Return the [x, y] coordinate for the center point of the cell that contains the specified text.  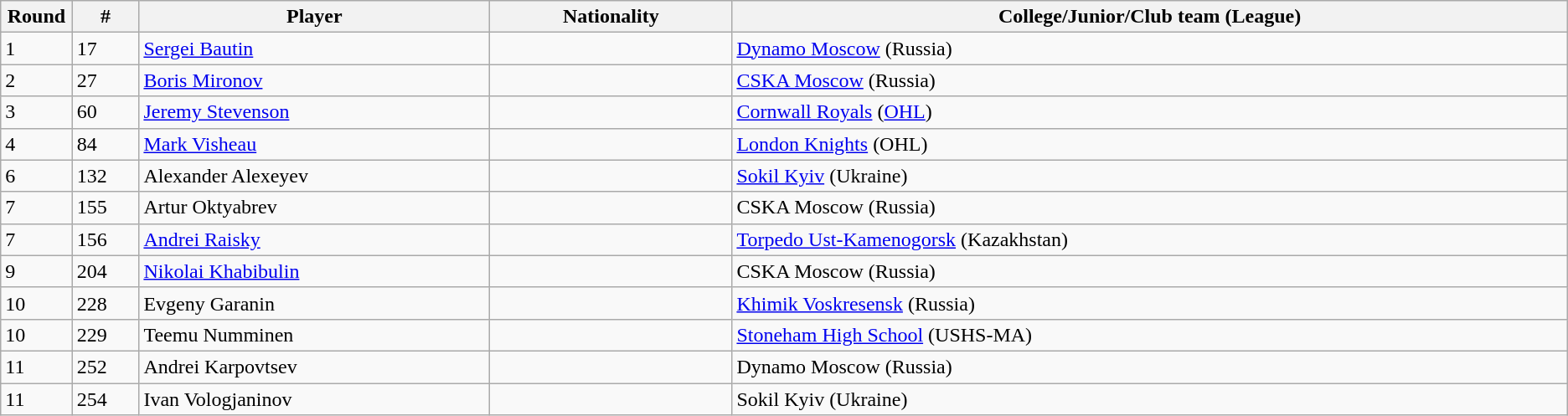
228 [106, 303]
London Knights (OHL) [1149, 144]
Torpedo Ust-Kamenogorsk (Kazakhstan) [1149, 239]
156 [106, 239]
Cornwall Royals (OHL) [1149, 112]
155 [106, 208]
Alexander Alexeyev [315, 176]
252 [106, 367]
Nationality [611, 17]
Round [37, 17]
229 [106, 335]
60 [106, 112]
Boris Mironov [315, 80]
1 [37, 49]
17 [106, 49]
Ivan Vologjaninov [315, 399]
6 [37, 176]
204 [106, 271]
Teemu Numminen [315, 335]
# [106, 17]
4 [37, 144]
254 [106, 399]
27 [106, 80]
Nikolai Khabibulin [315, 271]
Player [315, 17]
Andrei Karpovtsev [315, 367]
Mark Visheau [315, 144]
Andrei Raisky [315, 239]
Artur Oktyabrev [315, 208]
Jeremy Stevenson [315, 112]
Sergei Bautin [315, 49]
Evgeny Garanin [315, 303]
3 [37, 112]
9 [37, 271]
College/Junior/Club team (League) [1149, 17]
2 [37, 80]
Khimik Voskresensk (Russia) [1149, 303]
84 [106, 144]
Stoneham High School (USHS-MA) [1149, 335]
132 [106, 176]
